For the text-containing cell, return its midpoint in (x, y) coordinate format. 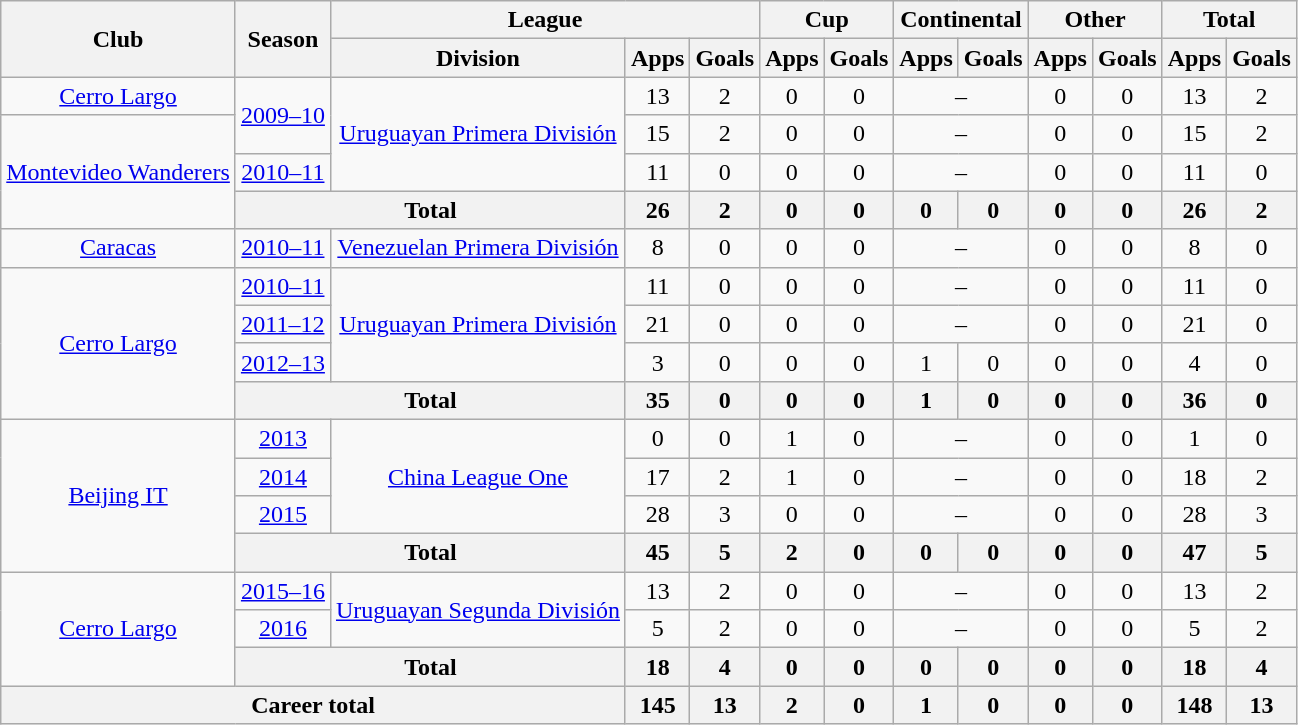
45 (657, 553)
2009–10 (282, 115)
Cup (827, 20)
2014 (282, 477)
Season (282, 39)
2012–13 (282, 362)
Club (118, 39)
Other (1095, 20)
Continental (961, 20)
2011–12 (282, 324)
Beijing IT (118, 495)
League (544, 20)
Career total (314, 705)
2016 (282, 629)
145 (657, 705)
Uruguayan Segunda División (478, 610)
35 (657, 400)
17 (657, 477)
148 (1194, 705)
36 (1194, 400)
Caracas (118, 248)
Division (478, 58)
2015 (282, 515)
2015–16 (282, 591)
47 (1194, 553)
2013 (282, 438)
Montevideo Wanderers (118, 172)
China League One (478, 476)
Venezuelan Primera División (478, 248)
